For the text-containing cell, return its midpoint in (X, Y) coordinate format. 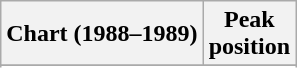
Peakposition (249, 34)
Chart (1988–1989) (102, 34)
